Determine the (X, Y) coordinate at the center of the cell enclosing the given text.  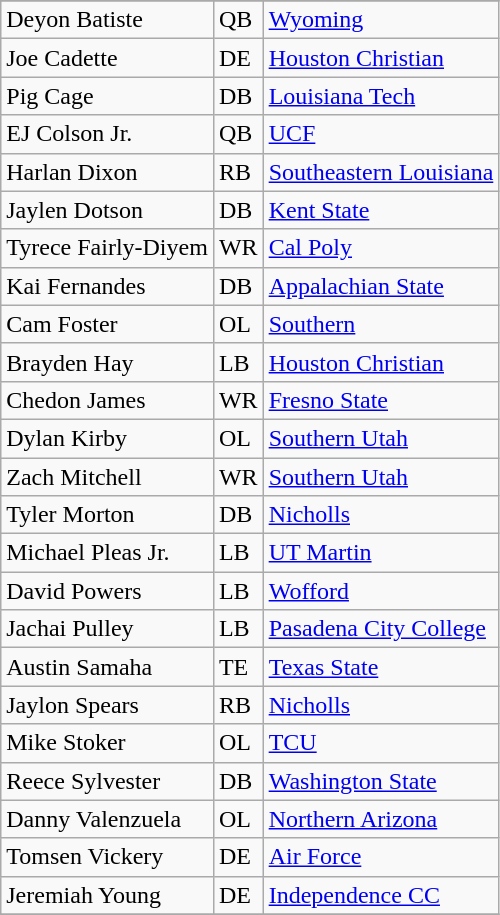
UT Martin (381, 553)
Tyler Morton (108, 515)
Texas State (381, 667)
UCF (381, 134)
Air Force (381, 857)
Mike Stoker (108, 743)
Cam Foster (108, 324)
Zach Mitchell (108, 477)
Jaylen Dotson (108, 210)
Jaylon Spears (108, 705)
Brayden Hay (108, 362)
Independence CC (381, 895)
Louisiana Tech (381, 96)
Reece Sylvester (108, 781)
Tomsen Vickery (108, 857)
Chedon James (108, 400)
Michael Pleas Jr. (108, 553)
TCU (381, 743)
Jeremiah Young (108, 895)
Fresno State (381, 400)
Northern Arizona (381, 819)
Dylan Kirby (108, 438)
Appalachian State (381, 286)
Harlan Dixon (108, 172)
Pasadena City College (381, 629)
Kai Fernandes (108, 286)
Joe Cadette (108, 58)
Wofford (381, 591)
TE (238, 667)
Kent State (381, 210)
Southern (381, 324)
David Powers (108, 591)
Pig Cage (108, 96)
Jachai Pulley (108, 629)
Southeastern Louisiana (381, 172)
Deyon Batiste (108, 20)
Washington State (381, 781)
Tyrece Fairly-Diyem (108, 248)
Danny Valenzuela (108, 819)
EJ Colson Jr. (108, 134)
Cal Poly (381, 248)
Wyoming (381, 20)
Austin Samaha (108, 667)
